Provide the [X, Y] coordinate of the cell's center where the given text is located.  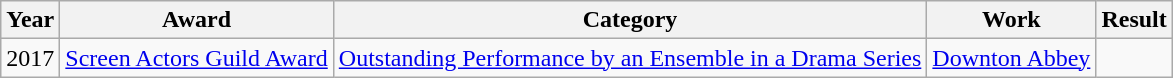
Work [1012, 20]
Result [1134, 20]
2017 [30, 58]
Outstanding Performance by an Ensemble in a Drama Series [630, 58]
Category [630, 20]
Screen Actors Guild Award [196, 58]
Year [30, 20]
Award [196, 20]
Downton Abbey [1012, 58]
